Determine the [X, Y] coordinate at the center of the cell enclosing the given text.  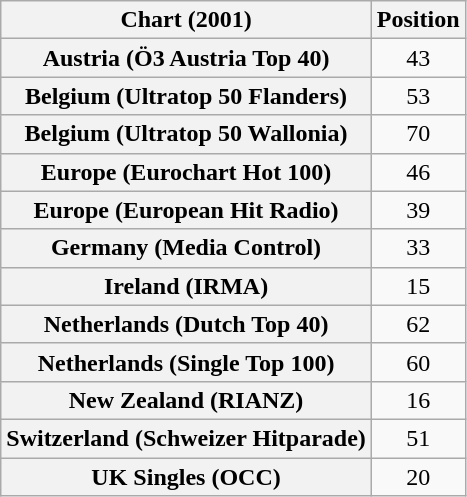
62 [418, 324]
Belgium (Ultratop 50 Flanders) [186, 96]
33 [418, 248]
46 [418, 172]
Switzerland (Schweizer Hitparade) [186, 438]
Europe (European Hit Radio) [186, 210]
Ireland (IRMA) [186, 286]
20 [418, 477]
Netherlands (Single Top 100) [186, 362]
UK Singles (OCC) [186, 477]
Chart (2001) [186, 20]
Position [418, 20]
51 [418, 438]
New Zealand (RIANZ) [186, 400]
16 [418, 400]
53 [418, 96]
60 [418, 362]
43 [418, 58]
39 [418, 210]
Netherlands (Dutch Top 40) [186, 324]
Belgium (Ultratop 50 Wallonia) [186, 134]
Germany (Media Control) [186, 248]
Europe (Eurochart Hot 100) [186, 172]
70 [418, 134]
15 [418, 286]
Austria (Ö3 Austria Top 40) [186, 58]
